Identify which cell holds the provided text, then report its (X, Y) central coordinate. 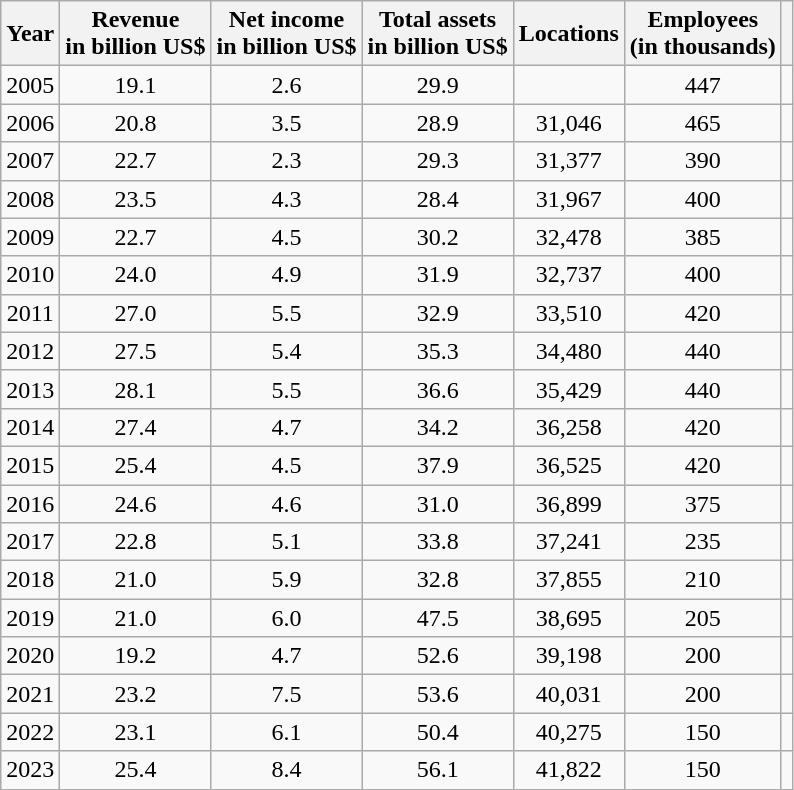
31,377 (568, 161)
465 (702, 123)
8.4 (286, 770)
2022 (30, 732)
2008 (30, 199)
5.9 (286, 580)
29.3 (438, 161)
2010 (30, 275)
Locations (568, 34)
2005 (30, 85)
2015 (30, 465)
28.9 (438, 123)
32,737 (568, 275)
40,275 (568, 732)
53.6 (438, 694)
32.8 (438, 580)
32,478 (568, 237)
2019 (30, 618)
2016 (30, 503)
32.9 (438, 313)
390 (702, 161)
210 (702, 580)
23.1 (136, 732)
41,822 (568, 770)
39,198 (568, 656)
2.3 (286, 161)
50.4 (438, 732)
4.3 (286, 199)
37,855 (568, 580)
35.3 (438, 351)
2007 (30, 161)
28.1 (136, 389)
19.1 (136, 85)
31,046 (568, 123)
20.8 (136, 123)
Revenuein billion US$ (136, 34)
35,429 (568, 389)
38,695 (568, 618)
6.1 (286, 732)
36,525 (568, 465)
23.2 (136, 694)
36.6 (438, 389)
28.4 (438, 199)
27.0 (136, 313)
2018 (30, 580)
34,480 (568, 351)
5.1 (286, 542)
205 (702, 618)
31.0 (438, 503)
27.5 (136, 351)
31.9 (438, 275)
447 (702, 85)
31,967 (568, 199)
Net incomein billion US$ (286, 34)
33,510 (568, 313)
2021 (30, 694)
37.9 (438, 465)
2012 (30, 351)
7.5 (286, 694)
235 (702, 542)
27.4 (136, 427)
36,258 (568, 427)
52.6 (438, 656)
Employees(in thousands) (702, 34)
2011 (30, 313)
2.6 (286, 85)
2014 (30, 427)
2013 (30, 389)
3.5 (286, 123)
37,241 (568, 542)
40,031 (568, 694)
36,899 (568, 503)
23.5 (136, 199)
2017 (30, 542)
22.8 (136, 542)
385 (702, 237)
2006 (30, 123)
2009 (30, 237)
56.1 (438, 770)
34.2 (438, 427)
2023 (30, 770)
Total assetsin billion US$ (438, 34)
4.9 (286, 275)
29.9 (438, 85)
4.6 (286, 503)
33.8 (438, 542)
24.6 (136, 503)
6.0 (286, 618)
19.2 (136, 656)
47.5 (438, 618)
2020 (30, 656)
30.2 (438, 237)
Year (30, 34)
375 (702, 503)
24.0 (136, 275)
5.4 (286, 351)
